Provide the (x, y) coordinate of the cell's center where the given text is located.  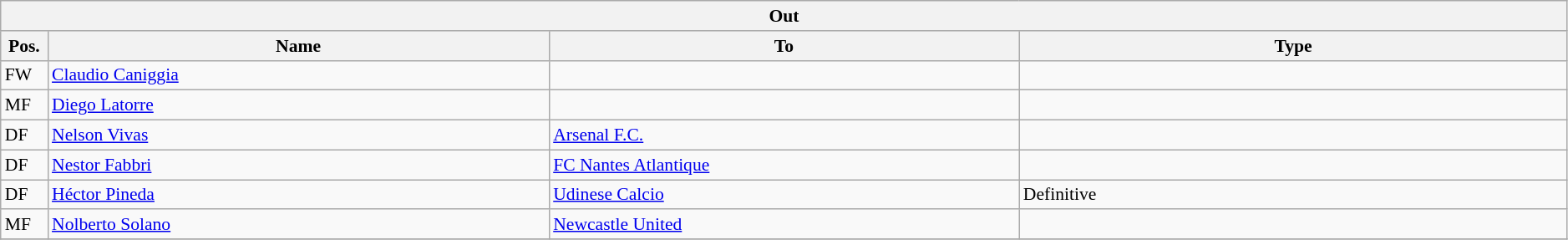
Nestor Fabbri (298, 165)
Definitive (1293, 195)
Diego Latorre (298, 105)
To (784, 46)
Nelson Vivas (298, 135)
FC Nantes Atlantique (784, 165)
FW (24, 75)
Pos. (24, 46)
Udinese Calcio (784, 195)
Out (784, 16)
Type (1293, 46)
Claudio Caniggia (298, 75)
Arsenal F.C. (784, 135)
Héctor Pineda (298, 195)
Name (298, 46)
Newcastle United (784, 225)
Nolberto Solano (298, 225)
